Pinpoint the cell where the given text exists, returning its (x, y) midpoint coordinate. 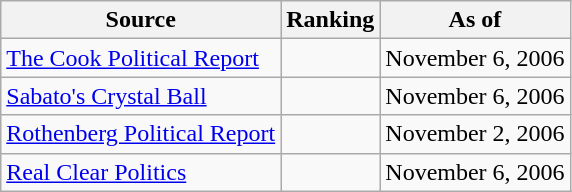
The Cook Political Report (141, 58)
Sabato's Crystal Ball (141, 96)
Source (141, 20)
Ranking (330, 20)
Rothenberg Political Report (141, 134)
As of (475, 20)
Real Clear Politics (141, 172)
November 2, 2006 (475, 134)
